Scan for the cell matching the given text and deliver its [X, Y] coordinate at center. 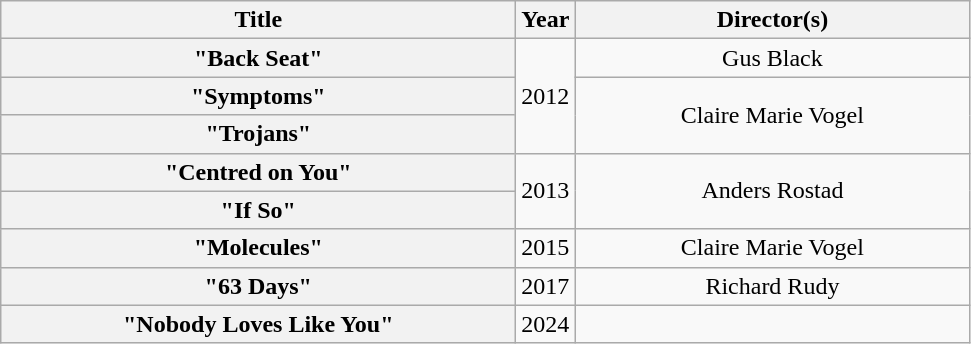
"Symptoms" [258, 96]
Title [258, 20]
2013 [546, 191]
Year [546, 20]
"Back Seat" [258, 58]
"63 Days" [258, 286]
Director(s) [772, 20]
"If So" [258, 210]
2012 [546, 96]
2024 [546, 324]
2017 [546, 286]
Anders Rostad [772, 191]
"Nobody Loves Like You" [258, 324]
Richard Rudy [772, 286]
Gus Black [772, 58]
"Trojans" [258, 134]
"Centred on You" [258, 172]
2015 [546, 248]
"Molecules" [258, 248]
